Identify which cell holds the provided text, then report its (x, y) central coordinate. 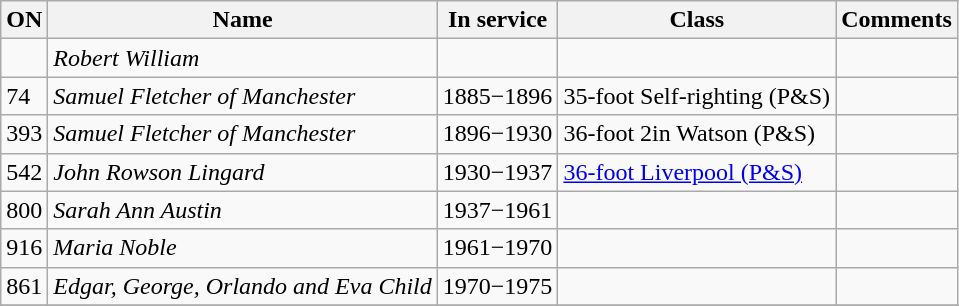
1937−1961 (498, 210)
Comments (897, 20)
Edgar, George, Orlando and Eva Child (242, 286)
In service (498, 20)
916 (24, 248)
393 (24, 134)
Sarah Ann Austin (242, 210)
861 (24, 286)
Class (697, 20)
800 (24, 210)
1970−1975 (498, 286)
1885−1896 (498, 96)
1930−1937 (498, 172)
Name (242, 20)
36-foot Liverpool (P&S) (697, 172)
542 (24, 172)
35-foot Self-righting (P&S) (697, 96)
Maria Noble (242, 248)
1896−1930 (498, 134)
74 (24, 96)
1961−1970 (498, 248)
36-foot 2in Watson (P&S) (697, 134)
ON (24, 20)
John Rowson Lingard (242, 172)
Robert William (242, 58)
